Provide the [X, Y] coordinate of the cell's center where the given text is located.  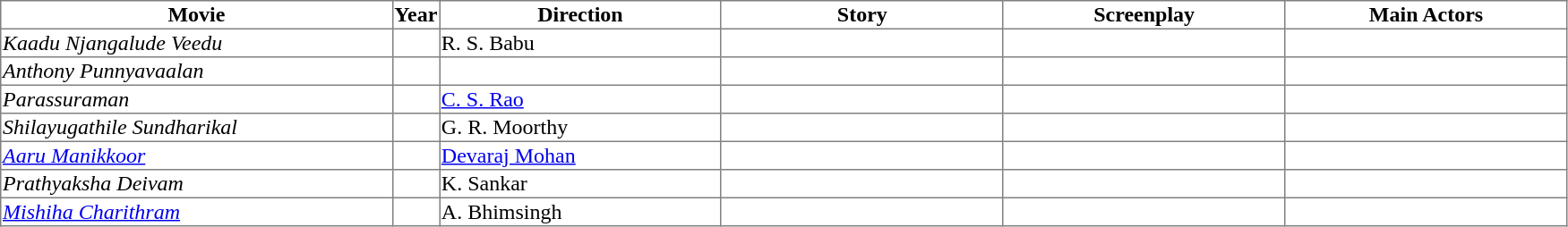
Year [416, 15]
Screenplay [1144, 15]
Story [861, 15]
K. Sankar [580, 184]
Mishiha Charithram [197, 212]
Aaru Manikkoor [197, 156]
Prathyaksha Deivam [197, 184]
G. R. Moorthy [580, 128]
Devaraj Mohan [580, 156]
Main Actors [1426, 15]
Shilayugathile Sundharikal [197, 128]
A. Bhimsingh [580, 212]
C. S. Rao [580, 99]
Anthony Punnyavaalan [197, 71]
Direction [580, 15]
R. S. Babu [580, 43]
Kaadu Njangalude Veedu [197, 43]
Parassuraman [197, 99]
Movie [197, 15]
